For the text-containing cell, return its midpoint in [x, y] coordinate format. 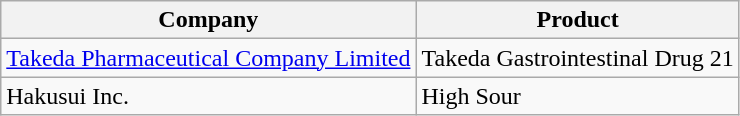
High Sour [578, 96]
Takeda Pharmaceutical Company Limited [208, 58]
Product [578, 20]
Hakusui Inc. [208, 96]
Company [208, 20]
Takeda Gastrointestinal Drug 21 [578, 58]
